Return (x, y) of the center of cell containing provided text 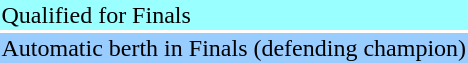
Automatic berth in Finals (defending champion) (234, 48)
Qualified for Finals (234, 15)
